For the text-containing cell, return its midpoint in (X, Y) coordinate format. 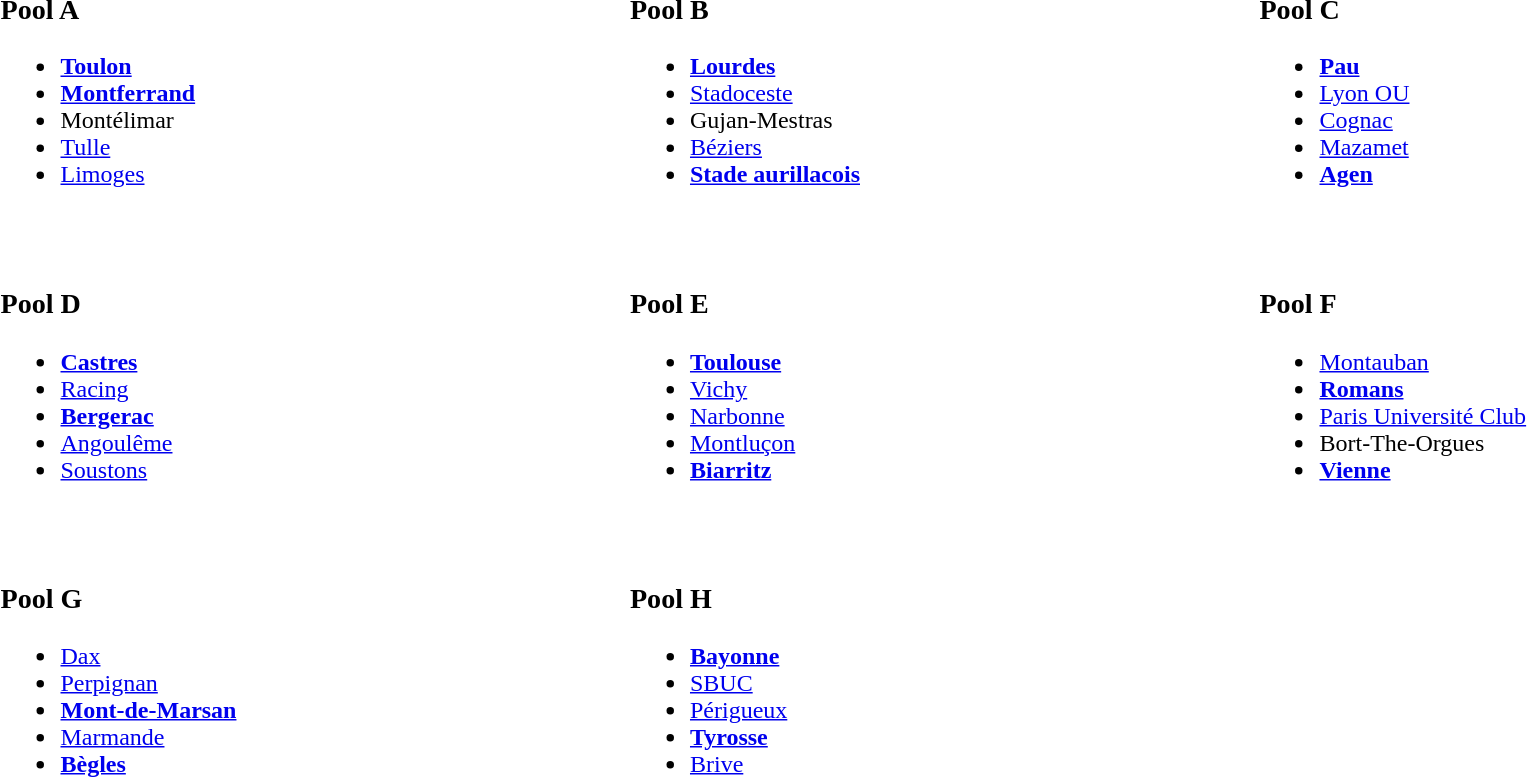
Pool EToulouseVichyNarbonneMontluçonBiarritz (935, 370)
